Output the [x, y] coordinate of the center of the cell containing the given text.  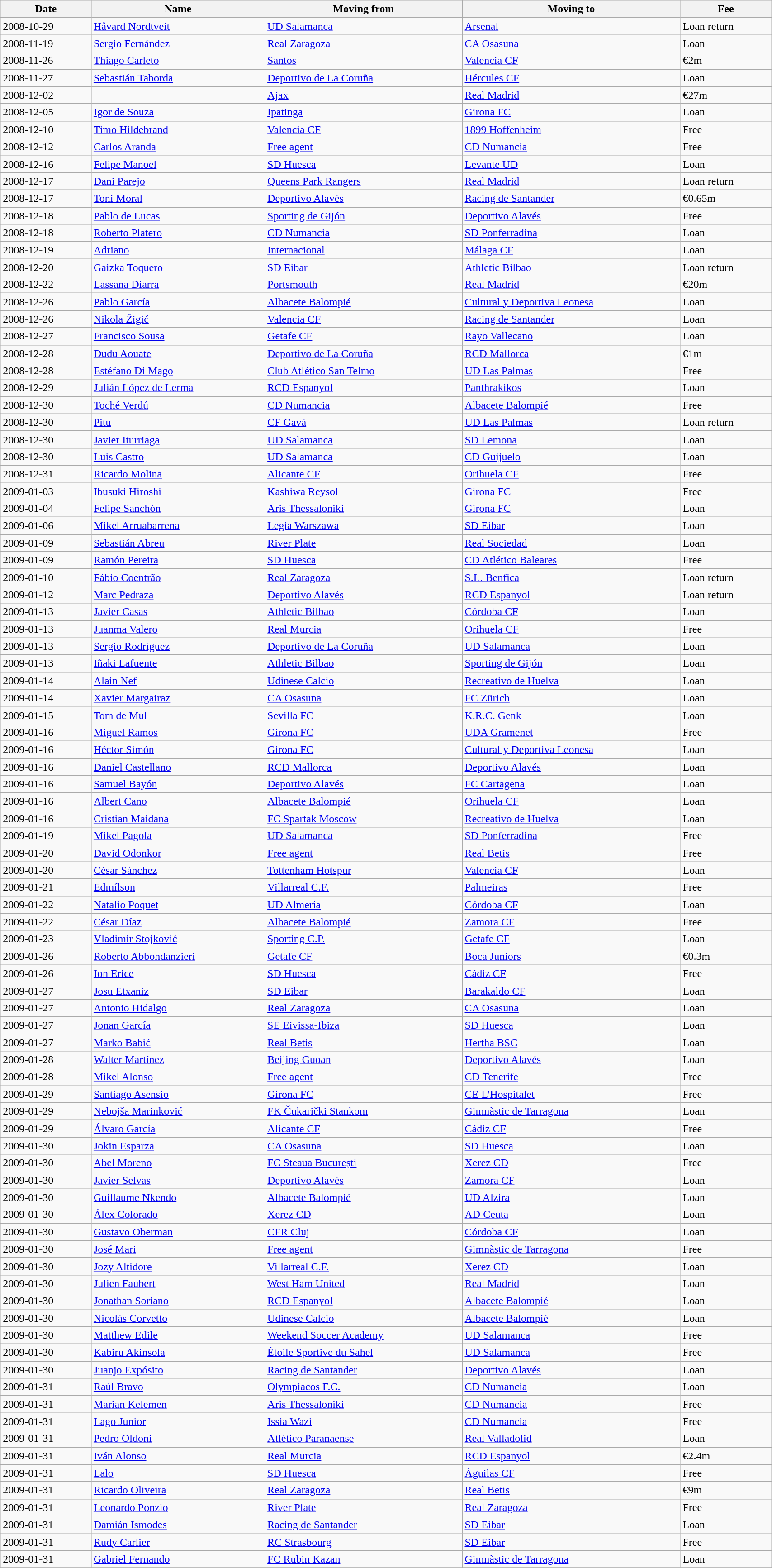
2008-12-20 [46, 267]
Håvard Nordtveit [178, 26]
CD Guijuelo [571, 457]
Felipe Sanchón [178, 509]
Luis Castro [178, 457]
Álvaro García [178, 1129]
UD Almería [364, 905]
Álex Colorado [178, 1215]
Mikel Arruabarrena [178, 526]
€0.3m [726, 956]
Nebojša Marinković [178, 1111]
Sergio Fernández [178, 43]
Damián Ismodes [178, 1525]
Nicolás Corvetto [178, 1318]
Dudu Aouate [178, 353]
Queens Park Rangers [364, 181]
Antonio Hidalgo [178, 1008]
Dani Parejo [178, 181]
Lassana Diarra [178, 285]
S.L. Benfica [571, 577]
Javier Casas [178, 612]
Carlos Aranda [178, 147]
Sebastián Abreu [178, 543]
2009-01-19 [46, 836]
Ricardo Molina [178, 474]
2009-01-23 [46, 939]
CFR Cluj [364, 1232]
Igor de Souza [178, 112]
€2m [726, 61]
Fábio Coentrão [178, 577]
Natalio Poquet [178, 905]
Ajax [364, 95]
2009-01-03 [46, 491]
Gabriel Fernando [178, 1559]
Matthew Edile [178, 1335]
Lalo [178, 1473]
2009-01-04 [46, 509]
Tom de Mul [178, 715]
Mikel Pagola [178, 836]
FC Rubin Kazan [364, 1559]
César Sánchez [178, 870]
FC Spartak Moscow [364, 819]
2008-12-22 [46, 285]
Lago Junior [178, 1421]
Hércules CF [571, 78]
Club Atlético San Telmo [364, 371]
€1m [726, 353]
CE L'Hospitalet [571, 1094]
Julián López de Lerma [178, 388]
2008-12-27 [46, 336]
Javier Selvas [178, 1180]
Pablo de Lucas [178, 216]
Miguel Ramos [178, 732]
Internacional [364, 250]
Santos [364, 61]
Toni Moral [178, 198]
Tottenham Hotspur [364, 870]
Hertha BSC [571, 1042]
Jonan García [178, 1025]
Ibusuki Hiroshi [178, 491]
Raúl Bravo [178, 1387]
2008-12-10 [46, 129]
Xavier Margairaz [178, 698]
2009-01-21 [46, 887]
CD Tenerife [571, 1077]
Iván Alonso [178, 1456]
Marko Babić [178, 1042]
2009-01-15 [46, 715]
Juanjo Expósito [178, 1370]
Héctor Simón [178, 749]
RC Strasbourg [364, 1542]
UD Alzira [571, 1197]
Olympiacos F.C. [364, 1387]
CD Atlético Baleares [571, 560]
Kabiru Akinsola [178, 1353]
2008-12-05 [46, 112]
Toché Verdú [178, 405]
Jokin Esparza [178, 1146]
Fee [726, 9]
Iñaki Lafuente [178, 663]
2008-12-16 [46, 164]
2008-12-12 [46, 147]
Pitu [178, 422]
2008-12-29 [46, 388]
Juanma Valero [178, 629]
2008-10-29 [46, 26]
Roberto Abbondanzieri [178, 956]
Timo Hildebrand [178, 129]
Moving to [571, 9]
Samuel Bayón [178, 784]
2008-12-02 [46, 95]
2008-12-31 [46, 474]
Portsmouth [364, 285]
Adriano [178, 250]
€2.4m [726, 1456]
Étoile Sportive du Sahel [364, 1353]
Pedro Oldoni [178, 1439]
Leonardo Ponzio [178, 1507]
CF Gavà [364, 422]
Javier Iturriaga [178, 439]
Palmeiras [571, 887]
Kashiwa Reysol [364, 491]
Jozy Altidore [178, 1266]
Barakaldo CF [571, 991]
Alain Nef [178, 681]
Sergio Rodríguez [178, 646]
Santiago Asensio [178, 1094]
Real Sociedad [571, 543]
Nikola Žigić [178, 319]
Edmílson [178, 887]
€9m [726, 1490]
2009-01-10 [46, 577]
Pablo García [178, 302]
Roberto Platero [178, 233]
Josu Etxaniz [178, 991]
2008-11-27 [46, 78]
Beijing Guoan [364, 1060]
Sebastián Taborda [178, 78]
Moving from [364, 9]
Panthrakikos [571, 388]
Cristian Maidana [178, 819]
David Odonkor [178, 853]
2009-01-06 [46, 526]
Thiago Carleto [178, 61]
FC Zürich [571, 698]
2008-12-19 [46, 250]
Vladimir Stojković [178, 939]
Guillaume Nkendo [178, 1197]
Rayo Vallecano [571, 336]
Arsenal [571, 26]
Ipatinga [364, 112]
Marc Pedraza [178, 595]
Abel Moreno [178, 1163]
Walter Martínez [178, 1060]
Levante UD [571, 164]
Legia Warszawa [364, 526]
Mikel Alonso [178, 1077]
Sporting C.P. [364, 939]
Águilas CF [571, 1473]
Estéfano Di Mago [178, 371]
2009-01-12 [46, 595]
Marian Kelemen [178, 1404]
Real Valladolid [571, 1439]
SD Lemona [571, 439]
Rudy Carlier [178, 1542]
Boca Juniors [571, 956]
1899 Hoffenheim [571, 129]
Francisco Sousa [178, 336]
Atlético Paranaense [364, 1439]
€0.65m [726, 198]
FC Steaua București [364, 1163]
Ricardo Oliveira [178, 1490]
Málaga CF [571, 250]
Date [46, 9]
SE Eivissa-Ibiza [364, 1025]
Ion Erice [178, 973]
Jonathan Soriano [178, 1301]
José Mari [178, 1249]
César Díaz [178, 922]
Name [178, 9]
Ramón Pereira [178, 560]
Gustavo Oberman [178, 1232]
West Ham United [364, 1283]
Julien Faubert [178, 1283]
€20m [726, 285]
€27m [726, 95]
Albert Cano [178, 801]
UDA Gramenet [571, 732]
2008-11-19 [46, 43]
FC Cartagena [571, 784]
FK Čukarički Stankom [364, 1111]
Daniel Castellano [178, 767]
Weekend Soccer Academy [364, 1335]
Felipe Manoel [178, 164]
Sevilla FC [364, 715]
Issia Wazi [364, 1421]
2008-11-26 [46, 61]
AD Ceuta [571, 1215]
K.R.C. Genk [571, 715]
Gaizka Toquero [178, 267]
